Find where the given text appears and provide that cell's center as [X, Y] coordinate. 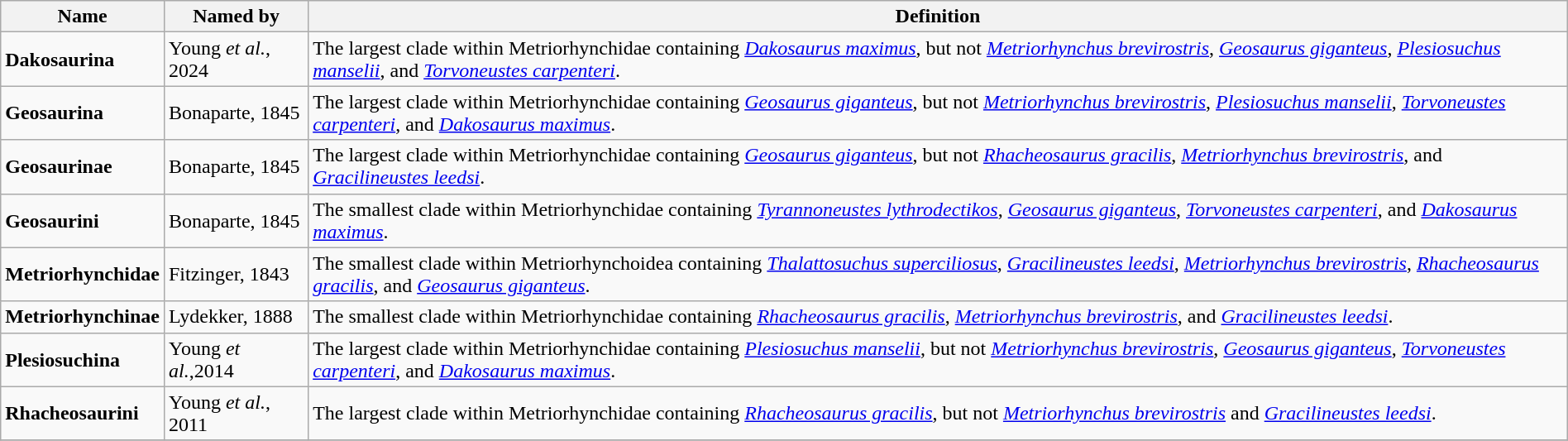
Metriorhynchinae [83, 317]
Metriorhynchidae [83, 275]
Rhacheosaurini [83, 414]
Plesiosuchina [83, 359]
Named by [236, 17]
Fitzinger, 1843 [236, 275]
Dakosaurina [83, 60]
The largest clade within Metriorhynchidae containing Rhacheosaurus gracilis, but not Metriorhynchus brevirostris and Gracilineustes leedsi. [938, 414]
Young et al., 2011 [236, 414]
Definition [938, 17]
Young et al., 2024 [236, 60]
Geosaurini [83, 220]
The smallest clade within Metriorhynchidae containing Rhacheosaurus gracilis, Metriorhynchus brevirostris, and Gracilineustes leedsi. [938, 317]
Lydekker, 1888 [236, 317]
Young et al.,2014 [236, 359]
Geosaurinae [83, 167]
Name [83, 17]
Geosaurina [83, 113]
